Return the [x, y] coordinate for the center point of the cell that contains the specified text.  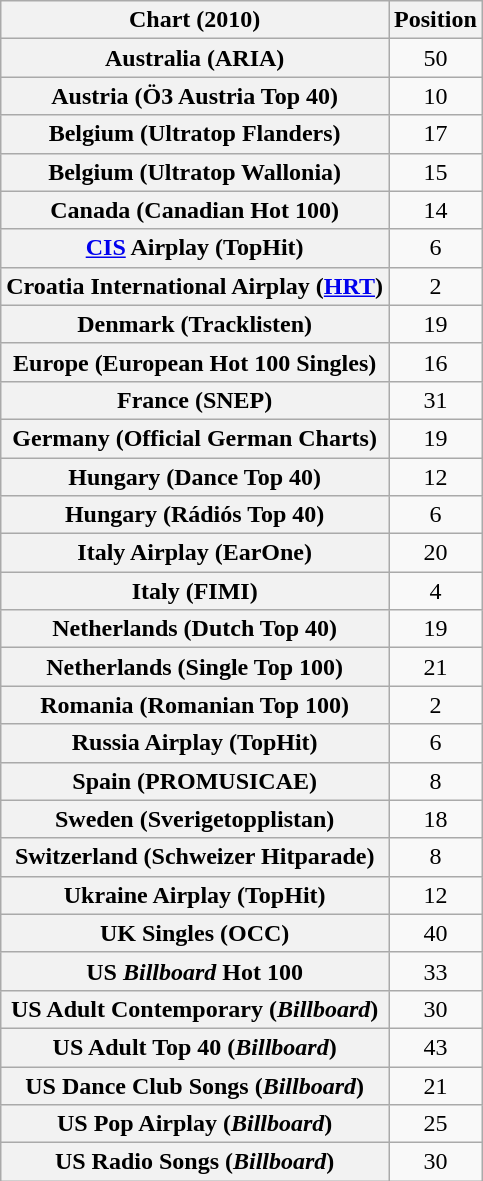
Denmark (Tracklisten) [195, 324]
Netherlands (Single Top 100) [195, 667]
US Adult Contemporary (Billboard) [195, 1009]
CIS Airplay (TopHit) [195, 248]
16 [436, 362]
17 [436, 134]
31 [436, 400]
Netherlands (Dutch Top 40) [195, 629]
Romania (Romanian Top 100) [195, 705]
15 [436, 172]
Chart (2010) [195, 20]
50 [436, 58]
Austria (Ö3 Austria Top 40) [195, 96]
10 [436, 96]
Italy (FIMI) [195, 591]
Europe (European Hot 100 Singles) [195, 362]
Position [436, 20]
Belgium (Ultratop Wallonia) [195, 172]
US Adult Top 40 (Billboard) [195, 1047]
18 [436, 819]
Croatia International Airplay (HRT) [195, 286]
Italy Airplay (EarOne) [195, 553]
US Radio Songs (Billboard) [195, 1162]
Switzerland (Schweizer Hitparade) [195, 857]
Ukraine Airplay (TopHit) [195, 895]
Belgium (Ultratop Flanders) [195, 134]
UK Singles (OCC) [195, 933]
Hungary (Rádiós Top 40) [195, 515]
Australia (ARIA) [195, 58]
14 [436, 210]
25 [436, 1124]
20 [436, 553]
Canada (Canadian Hot 100) [195, 210]
US Billboard Hot 100 [195, 971]
France (SNEP) [195, 400]
Spain (PROMUSICAE) [195, 781]
Russia Airplay (TopHit) [195, 743]
43 [436, 1047]
Germany (Official German Charts) [195, 438]
40 [436, 933]
US Dance Club Songs (Billboard) [195, 1085]
Hungary (Dance Top 40) [195, 477]
33 [436, 971]
US Pop Airplay (Billboard) [195, 1124]
4 [436, 591]
Sweden (Sverigetopplistan) [195, 819]
